Output the [X, Y] coordinate of the center of the cell containing the given text.  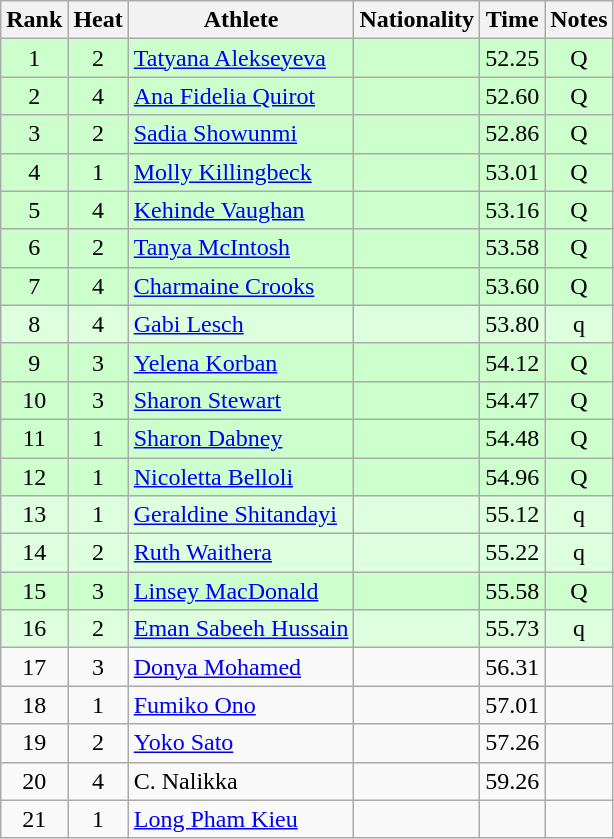
16 [34, 629]
52.60 [512, 96]
Kehinde Vaughan [241, 210]
53.01 [512, 172]
Donya Mohamed [241, 667]
8 [34, 324]
56.31 [512, 667]
52.86 [512, 134]
Molly Killingbeck [241, 172]
15 [34, 591]
21 [34, 819]
20 [34, 781]
Notes [579, 20]
55.12 [512, 515]
59.26 [512, 781]
12 [34, 477]
Nicoletta Belloli [241, 477]
52.25 [512, 58]
18 [34, 705]
53.60 [512, 286]
Ruth Waithera [241, 553]
13 [34, 515]
Tatyana Alekseyeva [241, 58]
55.22 [512, 553]
Heat [98, 20]
11 [34, 438]
Yoko Sato [241, 743]
55.58 [512, 591]
Nationality [417, 20]
54.48 [512, 438]
Geraldine Shitandayi [241, 515]
53.16 [512, 210]
57.26 [512, 743]
6 [34, 248]
Time [512, 20]
Fumiko Ono [241, 705]
Sharon Dabney [241, 438]
Ana Fidelia Quirot [241, 96]
Rank [34, 20]
17 [34, 667]
C. Nalikka [241, 781]
Sadia Showunmi [241, 134]
14 [34, 553]
53.80 [512, 324]
Eman Sabeeh Hussain [241, 629]
54.47 [512, 400]
10 [34, 400]
Athlete [241, 20]
5 [34, 210]
Sharon Stewart [241, 400]
19 [34, 743]
55.73 [512, 629]
Tanya McIntosh [241, 248]
7 [34, 286]
54.96 [512, 477]
Charmaine Crooks [241, 286]
Long Pham Kieu [241, 819]
53.58 [512, 248]
Yelena Korban [241, 362]
57.01 [512, 705]
Linsey MacDonald [241, 591]
54.12 [512, 362]
9 [34, 362]
Gabi Lesch [241, 324]
